Provide the [X, Y] coordinate of the cell's center where the given text is located.  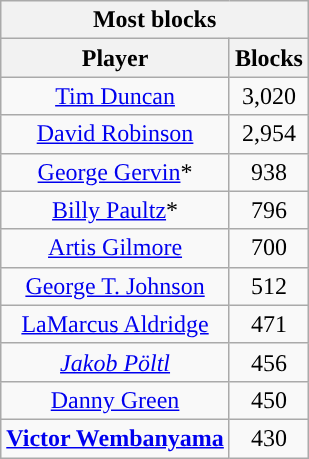
Tim Duncan [116, 96]
Player [116, 58]
3,020 [268, 96]
Danny Green [116, 400]
450 [268, 400]
George T. Johnson [116, 286]
Billy Paultz* [116, 210]
471 [268, 324]
George Gervin* [116, 172]
Most blocks [155, 20]
Artis Gilmore [116, 248]
456 [268, 362]
430 [268, 438]
700 [268, 248]
Blocks [268, 58]
LaMarcus Aldridge [116, 324]
938 [268, 172]
512 [268, 286]
2,954 [268, 134]
Jakob Pöltl [116, 362]
796 [268, 210]
Victor Wembanyama [116, 438]
David Robinson [116, 134]
